For the text-containing cell, return its midpoint in [x, y] coordinate format. 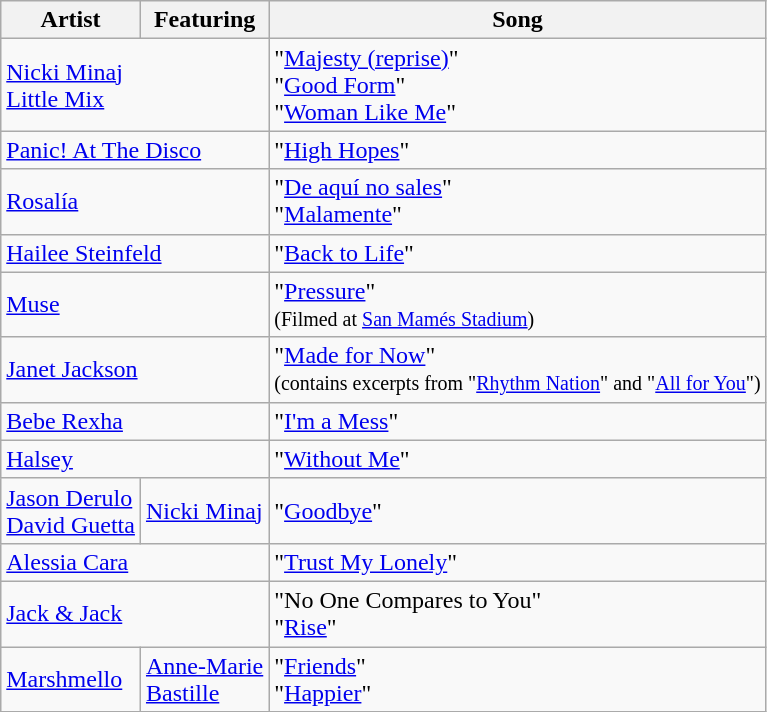
"Majesty (reprise)""Good Form""Woman Like Me" [518, 85]
Nicki MinajLittle Mix [135, 85]
Hailee Steinfeld [135, 253]
Halsey [135, 459]
Featuring [204, 20]
Bebe Rexha [135, 421]
Muse [135, 304]
Panic! At The Disco [135, 150]
Anne-MarieBastille [204, 678]
Alessia Cara [135, 562]
Song [518, 20]
"Friends""Happier" [518, 678]
"Back to Life" [518, 253]
"No One Compares to You" "Rise" [518, 614]
Artist [71, 20]
Marshmello [71, 678]
"I'm a Mess" [518, 421]
Jason DeruloDavid Guetta [71, 510]
"Without Me" [518, 459]
"Made for Now" (contains excerpts from "Rhythm Nation" and "All for You") [518, 370]
"Goodbye" [518, 510]
Janet Jackson [135, 370]
"Pressure"(Filmed at San Mamés Stadium) [518, 304]
Nicki Minaj [204, 510]
"High Hopes" [518, 150]
Rosalía [135, 202]
"De aquí no sales""Malamente" [518, 202]
"Trust My Lonely" [518, 562]
Jack & Jack [135, 614]
